Pinpoint the cell where the given text exists, returning its (X, Y) midpoint coordinate. 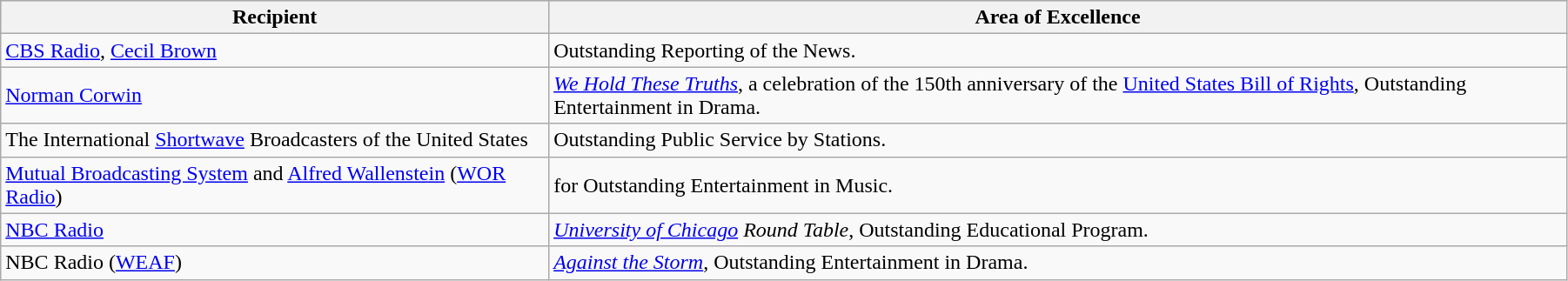
Against the Storm, Outstanding Entertainment in Drama. (1058, 263)
Area of Excellence (1058, 17)
We Hold These Truths, a celebration of the 150th anniversary of the United States Bill of Rights, Outstanding Entertainment in Drama. (1058, 96)
Outstanding Public Service by Stations. (1058, 140)
Outstanding Reporting of the News. (1058, 50)
for Outstanding Entertainment in Music. (1058, 184)
NBC Radio (WEAF) (275, 263)
Recipient (275, 17)
Norman Corwin (275, 96)
Mutual Broadcasting System and Alfred Wallenstein (WOR Radio) (275, 184)
CBS Radio, Cecil Brown (275, 50)
NBC Radio (275, 230)
University of Chicago Round Table, Outstanding Educational Program. (1058, 230)
The International Shortwave Broadcasters of the United States (275, 140)
